Pinpoint the cell where the given text exists, returning its [X, Y] midpoint coordinate. 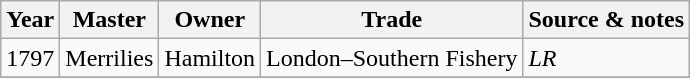
LR [606, 58]
Hamilton [210, 58]
Master [110, 20]
Trade [392, 20]
Year [30, 20]
Owner [210, 20]
London–Southern Fishery [392, 58]
1797 [30, 58]
Merrilies [110, 58]
Source & notes [606, 20]
